Pinpoint the cell where the given text exists, returning its (X, Y) midpoint coordinate. 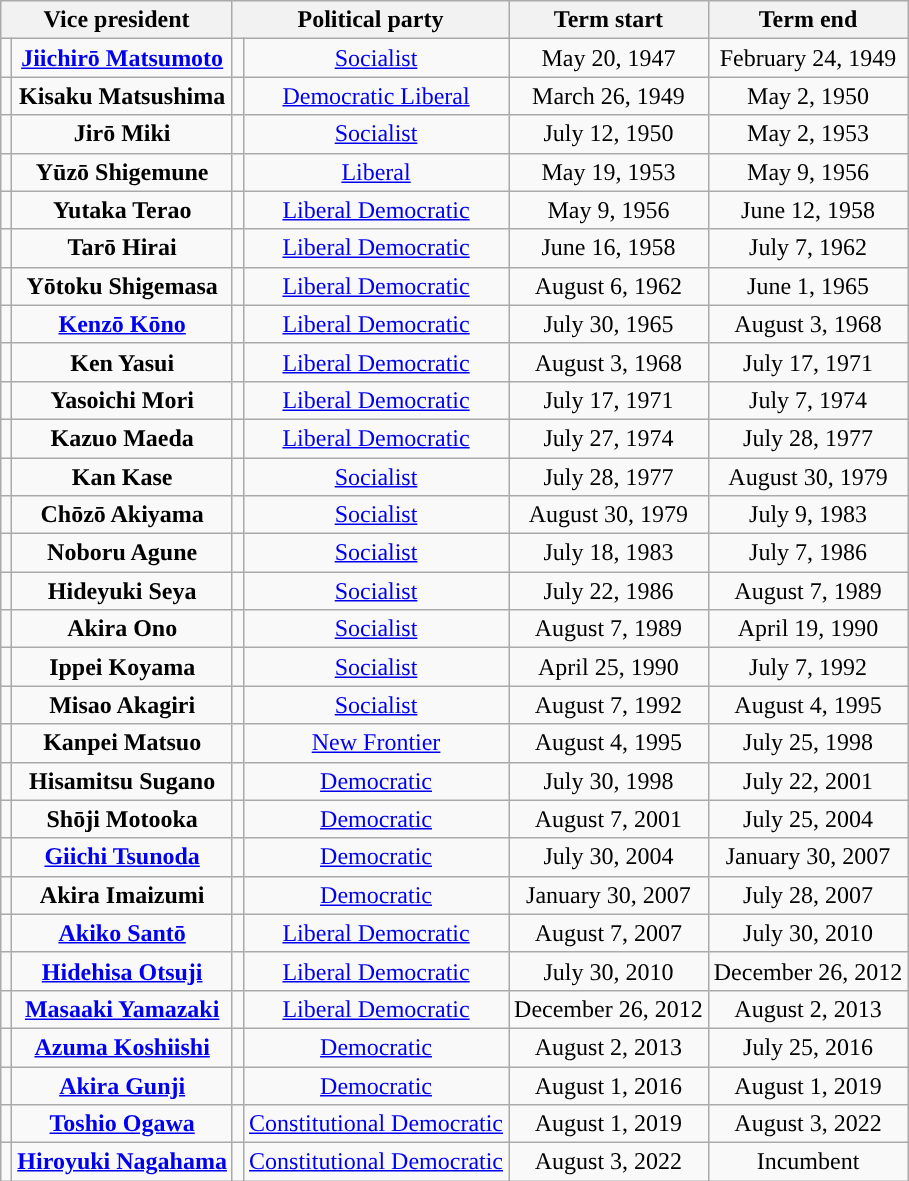
Political party (370, 20)
Term start (609, 20)
August 6, 1962 (609, 286)
Kanpei Matsuo (122, 743)
Shōji Motooka (122, 819)
Chōzō Akiyama (122, 515)
Akira Ono (122, 629)
Term end (808, 20)
Yutaka Terao (122, 210)
Azuma Koshiishi (122, 1047)
Akira Imaizumi (122, 895)
Yōtoku Shigemasa (122, 286)
June 1, 1965 (808, 286)
July 25, 1998 (808, 743)
Hiroyuki Nagahama (122, 1162)
Vice president (117, 20)
July 18, 1983 (609, 553)
Jiichirō Matsumoto (122, 58)
May 2, 1950 (808, 96)
July 30, 2004 (609, 857)
Misao Akagiri (122, 705)
Kazuo Maeda (122, 438)
Yasoichi Mori (122, 400)
July 7, 1962 (808, 248)
Noboru Agune (122, 553)
May 20, 1947 (609, 58)
Yūzō Shigemune (122, 172)
February 24, 1949 (808, 58)
August 7, 1992 (609, 705)
May 19, 1953 (609, 172)
August 7, 2001 (609, 819)
Kisaku Matsushima (122, 96)
Jirō Miki (122, 134)
Akiko Santō (122, 933)
New Frontier (376, 743)
April 19, 1990 (808, 629)
Giichi Tsunoda (122, 857)
July 28, 2007 (808, 895)
July 7, 1986 (808, 553)
Kan Kase (122, 477)
Akira Gunji (122, 1085)
Toshio Ogawa (122, 1124)
Hideyuki Seya (122, 591)
Liberal (376, 172)
August 7, 2007 (609, 933)
June 12, 1958 (808, 210)
May 2, 1953 (808, 134)
Hisamitsu Sugano (122, 781)
April 25, 1990 (609, 667)
July 30, 1998 (609, 781)
June 16, 1958 (609, 248)
March 26, 1949 (609, 96)
July 9, 1983 (808, 515)
July 12, 1950 (609, 134)
July 25, 2016 (808, 1047)
Kenzō Kōno (122, 324)
Tarō Hirai (122, 248)
July 22, 2001 (808, 781)
Masaaki Yamazaki (122, 1009)
Ippei Koyama (122, 667)
July 25, 2004 (808, 819)
July 7, 1992 (808, 667)
July 27, 1974 (609, 438)
July 7, 1974 (808, 400)
Hidehisa Otsuji (122, 971)
July 30, 1965 (609, 324)
Incumbent (808, 1162)
August 1, 2016 (609, 1085)
July 22, 1986 (609, 591)
Ken Yasui (122, 362)
Democratic Liberal (376, 96)
